Extract the [x, y] coordinate from the center of the cell holding the provided text.  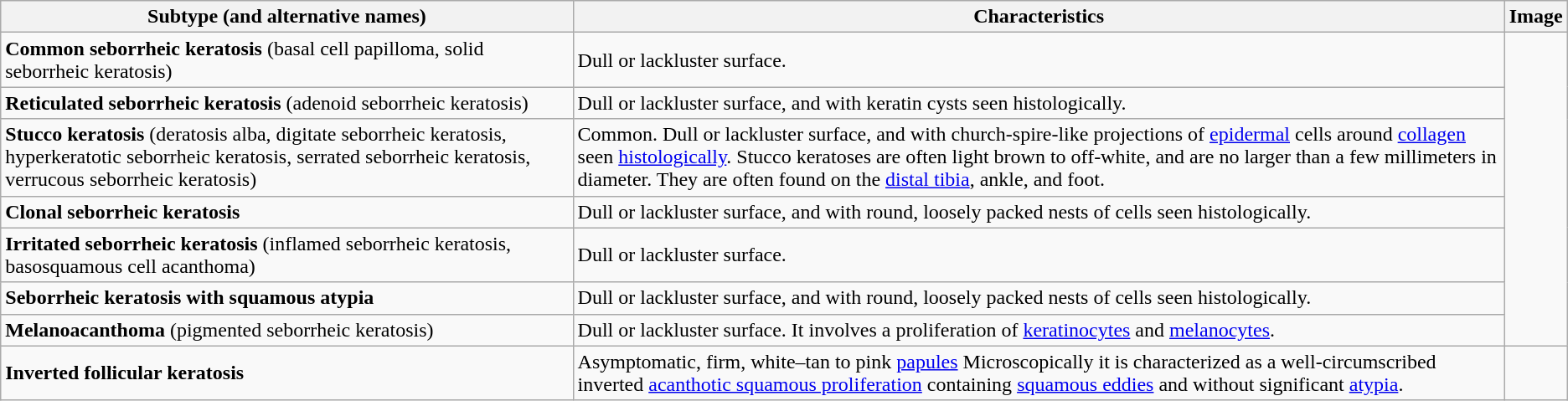
Characteristics [1039, 17]
Irritated seborrheic keratosis (inflamed seborrheic keratosis, basosquamous cell acanthoma) [286, 254]
Reticulated seborrheic keratosis (adenoid seborrheic keratosis) [286, 103]
Seborrheic keratosis with squamous atypia [286, 298]
Subtype (and alternative names) [286, 17]
Melanoacanthoma (pigmented seborrheic keratosis) [286, 330]
Image [1536, 17]
Inverted follicular keratosis [286, 373]
Dull or lackluster surface. It involves a proliferation of keratinocytes and melanocytes. [1039, 330]
Dull or lackluster surface, and with keratin cysts seen histologically. [1039, 103]
Common seborrheic keratosis (basal cell papilloma, solid seborrheic keratosis) [286, 60]
Clonal seborrheic keratosis [286, 212]
